Find where the given text appears and provide that cell's center as [X, Y] coordinate. 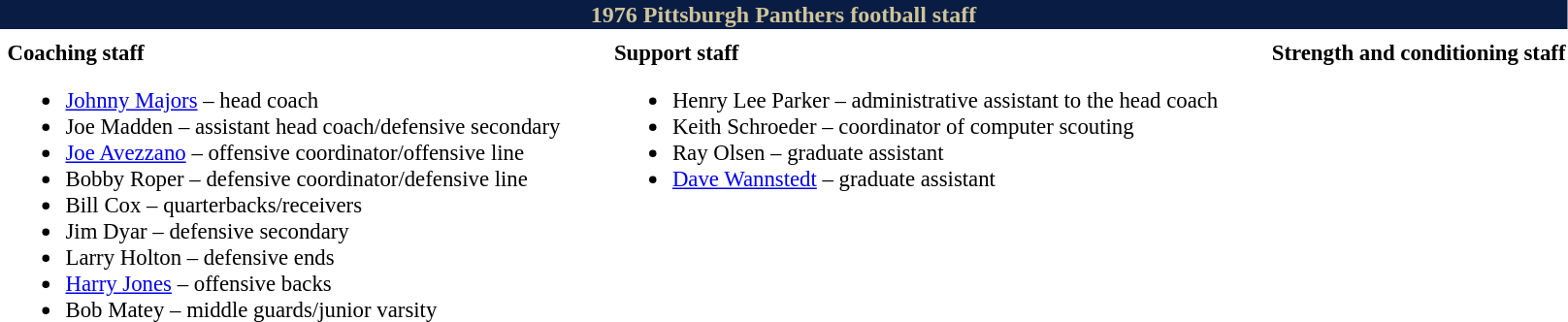
1976 Pittsburgh Panthers football staff [784, 15]
